Identify which cell holds the provided text, then report its [x, y] central coordinate. 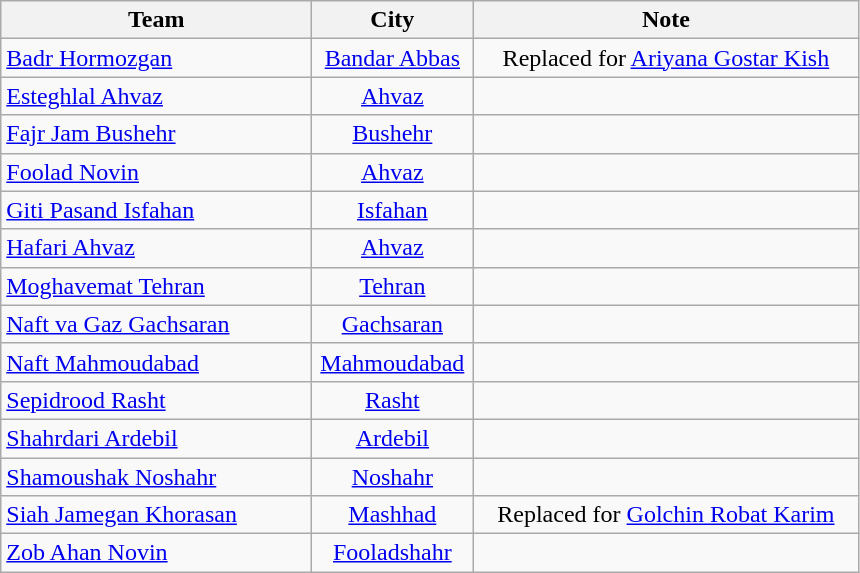
Hafari Ahvaz [156, 248]
Shamoushak Noshahr [156, 477]
Noshahr [392, 477]
Naft Mahmoudabad [156, 362]
Shahrdari Ardebil [156, 438]
Gachsaran [392, 324]
Badr Hormozgan [156, 58]
Mashhad [392, 515]
Zob Ahan Novin [156, 553]
Team [156, 20]
Note [666, 20]
Foolad Novin [156, 172]
Replaced for Golchin Robat Karim [666, 515]
Siah Jamegan Khorasan [156, 515]
Ardebil [392, 438]
Moghavemat Tehran [156, 286]
Naft va Gaz Gachsaran [156, 324]
Giti Pasand Isfahan [156, 210]
Fooladshahr [392, 553]
City [392, 20]
Mahmoudabad [392, 362]
Bushehr [392, 134]
Sepidrood Rasht [156, 400]
Bandar Abbas [392, 58]
Esteghlal Ahvaz [156, 96]
Fajr Jam Bushehr [156, 134]
Tehran [392, 286]
Replaced for Ariyana Gostar Kish [666, 58]
Isfahan [392, 210]
Rasht [392, 400]
